For the text-containing cell, return its midpoint in [x, y] coordinate format. 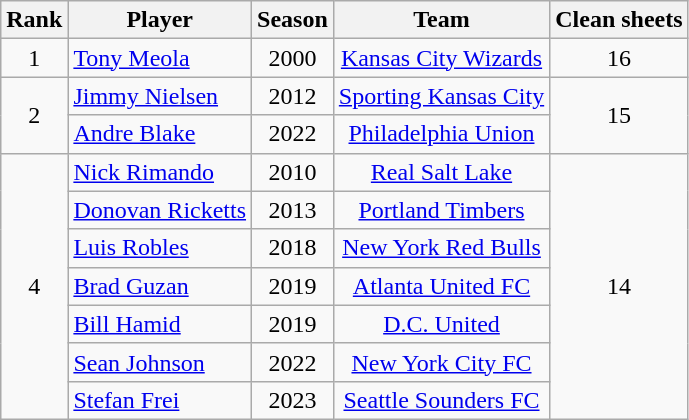
Donovan Ricketts [160, 210]
Atlanta United FC [441, 286]
Rank [34, 20]
2018 [293, 248]
New York Red Bulls [441, 248]
Clean sheets [619, 20]
14 [619, 286]
2013 [293, 210]
Sean Johnson [160, 362]
16 [619, 58]
Portland Timbers [441, 210]
Team [441, 20]
Luis Robles [160, 248]
Stefan Frei [160, 400]
Tony Meola [160, 58]
Real Salt Lake [441, 172]
2010 [293, 172]
2 [34, 115]
Player [160, 20]
Sporting Kansas City [441, 96]
Nick Rimando [160, 172]
D.C. United [441, 324]
Andre Blake [160, 134]
Kansas City Wizards [441, 58]
2023 [293, 400]
15 [619, 115]
1 [34, 58]
Brad Guzan [160, 286]
2000 [293, 58]
Season [293, 20]
Seattle Sounders FC [441, 400]
New York City FC [441, 362]
2012 [293, 96]
4 [34, 286]
Bill Hamid [160, 324]
Jimmy Nielsen [160, 96]
Philadelphia Union [441, 134]
